Scan for the cell matching the given text and deliver its (x, y) coordinate at center. 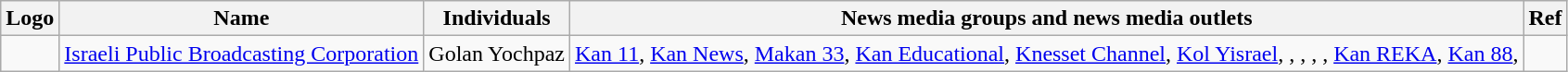
Ref (1545, 18)
Name (241, 18)
Individuals (497, 18)
Golan Yochpaz (497, 54)
Kan 11, Kan News, Makan 33, Kan Educational, Knesset Channel, Kol Yisrael, , , , , Kan REKA, Kan 88, (1047, 54)
News media groups and news media outlets (1047, 18)
Israeli Public Broadcasting Corporation (241, 54)
Logo (30, 18)
